Determine the [x, y] coordinate at the center of the cell enclosing the given text.  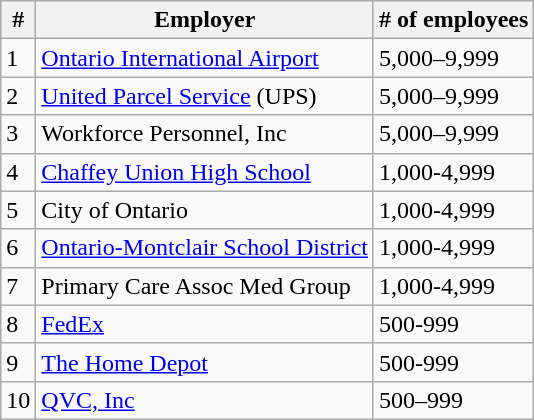
1 [18, 58]
United Parcel Service (UPS) [205, 96]
Workforce Personnel, Inc [205, 134]
5 [18, 210]
500–999 [453, 400]
Employer [205, 20]
FedEx [205, 324]
The Home Depot [205, 362]
Chaffey Union High School [205, 172]
City of Ontario [205, 210]
3 [18, 134]
7 [18, 286]
Primary Care Assoc Med Group [205, 286]
6 [18, 248]
8 [18, 324]
# [18, 20]
10 [18, 400]
2 [18, 96]
Ontario International Airport [205, 58]
# of employees [453, 20]
4 [18, 172]
QVC, Inc [205, 400]
Ontario-Montclair School District [205, 248]
9 [18, 362]
